For the text-containing cell, return its midpoint in [X, Y] coordinate format. 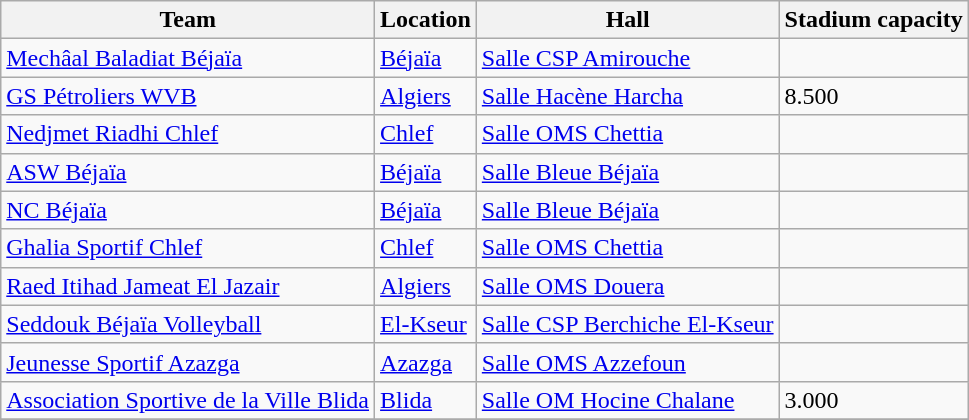
Raed Itihad Jameat El Jazair [188, 286]
Seddouk Béjaïa Volleyball [188, 324]
Association Sportive de la Ville Blida [188, 400]
Ghalia Sportif Chlef [188, 248]
Salle Hacène Harcha [628, 96]
ASW Béjaïa [188, 172]
Stadium capacity [874, 20]
El-Kseur [426, 324]
NC Béjaïa [188, 210]
Azazga [426, 362]
Jeunesse Sportif Azazga [188, 362]
Team [188, 20]
Salle OMS Douera [628, 286]
GS Pétroliers WVB [188, 96]
Nedjmet Riadhi Chlef [188, 134]
Salle CSP Berchiche El-Kseur [628, 324]
3.000 [874, 400]
Salle OM Hocine Chalane [628, 400]
Salle OMS Azzefoun [628, 362]
8.500 [874, 96]
Mechâal Baladiat Béjaïa [188, 58]
Hall [628, 20]
Salle CSP Amirouche [628, 58]
Location [426, 20]
Blida [426, 400]
